Search for the cell housing the specified text and yield its (x, y) center coordinate. 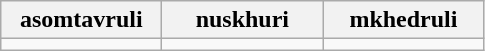
nuskhuri (242, 20)
asomtavruli (82, 20)
mkhedruli (404, 20)
